Output the (X, Y) coordinate of the center of the cell containing the given text.  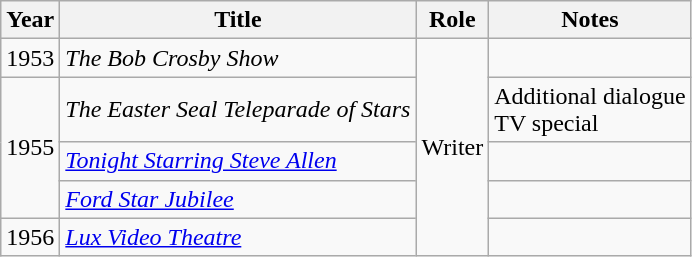
Lux Video Theatre (238, 237)
Tonight Starring Steve Allen (238, 161)
Additional dialogue TV special (590, 110)
The Bob Crosby Show (238, 58)
Notes (590, 20)
1956 (30, 237)
Writer (452, 148)
Ford Star Jubilee (238, 199)
The Easter Seal Teleparade of Stars (238, 110)
1955 (30, 148)
Role (452, 20)
Title (238, 20)
1953 (30, 58)
Year (30, 20)
